Locate the cell with the specified text and output its (X, Y) center coordinate. 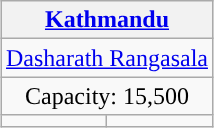
Dasharath Rangasala (106, 58)
Capacity: 15,500 (106, 96)
Kathmandu (106, 20)
